Locate the cell with the specified text and output its [x, y] center coordinate. 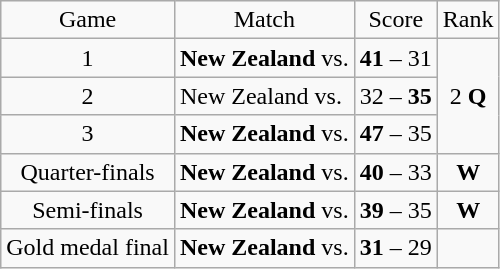
2 Q [468, 96]
32 – 35 [396, 96]
1 [88, 58]
3 [88, 134]
Rank [468, 20]
40 – 33 [396, 172]
Gold medal final [88, 248]
Match [264, 20]
Quarter-finals [88, 172]
41 – 31 [396, 58]
Game [88, 20]
31 – 29 [396, 248]
Semi-finals [88, 210]
2 [88, 96]
Score [396, 20]
47 – 35 [396, 134]
39 – 35 [396, 210]
